Determine the [X, Y] coordinate at the center of the cell enclosing the given text.  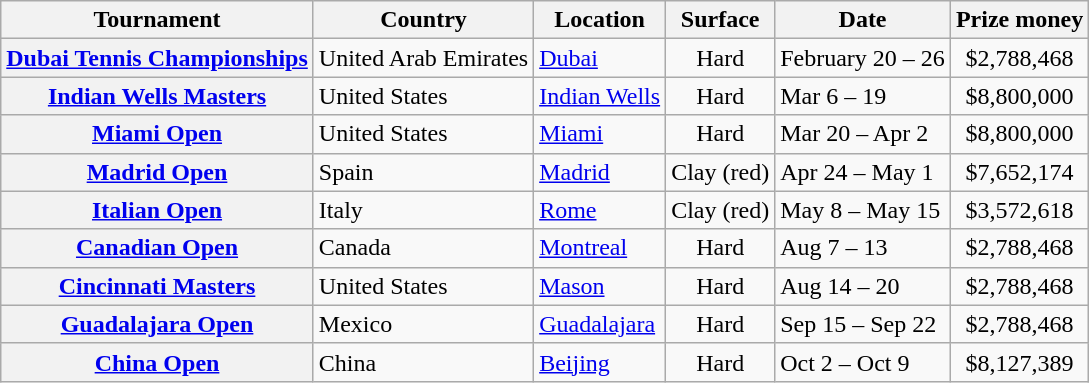
Guadalajara [600, 324]
Rome [600, 210]
Oct 2 – Oct 9 [863, 362]
United Arab Emirates [423, 58]
Indian Wells Masters [158, 96]
Location [600, 20]
Dubai [600, 58]
Miami [600, 134]
Miami Open [158, 134]
China Open [158, 362]
Prize money [1019, 20]
Aug 7 – 13 [863, 248]
February 20 – 26 [863, 58]
$8,127,389 [1019, 362]
$3,572,618 [1019, 210]
Cincinnati Masters [158, 286]
Dubai Tennis Championships [158, 58]
Mar 20 – Apr 2 [863, 134]
Surface [720, 20]
Beijing [600, 362]
Mexico [423, 324]
Italy [423, 210]
Madrid Open [158, 172]
Spain [423, 172]
Country [423, 20]
$7,652,174 [1019, 172]
Sep 15 – Sep 22 [863, 324]
Aug 14 – 20 [863, 286]
Indian Wells [600, 96]
Date [863, 20]
Mason [600, 286]
May 8 – May 15 [863, 210]
Guadalajara Open [158, 324]
Italian Open [158, 210]
Canadian Open [158, 248]
Mar 6 – 19 [863, 96]
Madrid [600, 172]
Apr 24 – May 1 [863, 172]
Canada [423, 248]
Montreal [600, 248]
China [423, 362]
Tournament [158, 20]
